From the cell containing the given text, extract its center point as [X, Y] coordinate. 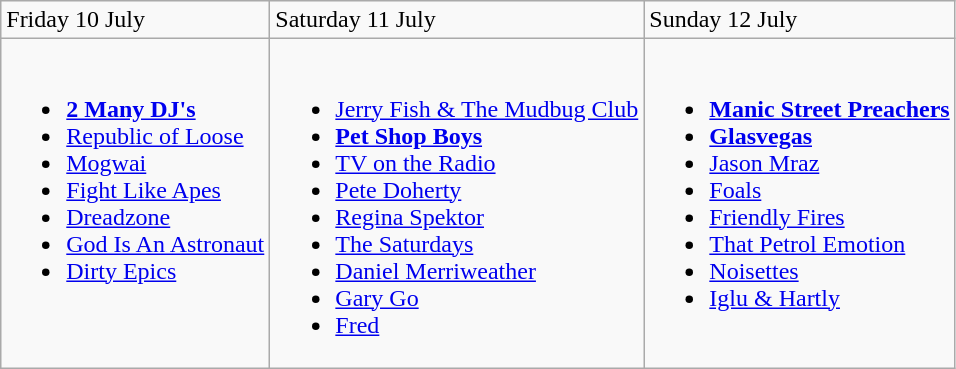
Sunday 12 July [800, 20]
Jerry Fish & The Mudbug ClubPet Shop BoysTV on the RadioPete DohertyRegina SpektorThe SaturdaysDaniel MerriweatherGary GoFred [457, 204]
Manic Street PreachersGlasvegasJason MrazFoalsFriendly FiresThat Petrol EmotionNoisettesIglu & Hartly [800, 204]
Saturday 11 July [457, 20]
Friday 10 July [136, 20]
2 Many DJ'sRepublic of LooseMogwaiFight Like ApesDreadzoneGod Is An AstronautDirty Epics [136, 204]
